Output the [x, y] coordinate of the center of the cell containing the given text.  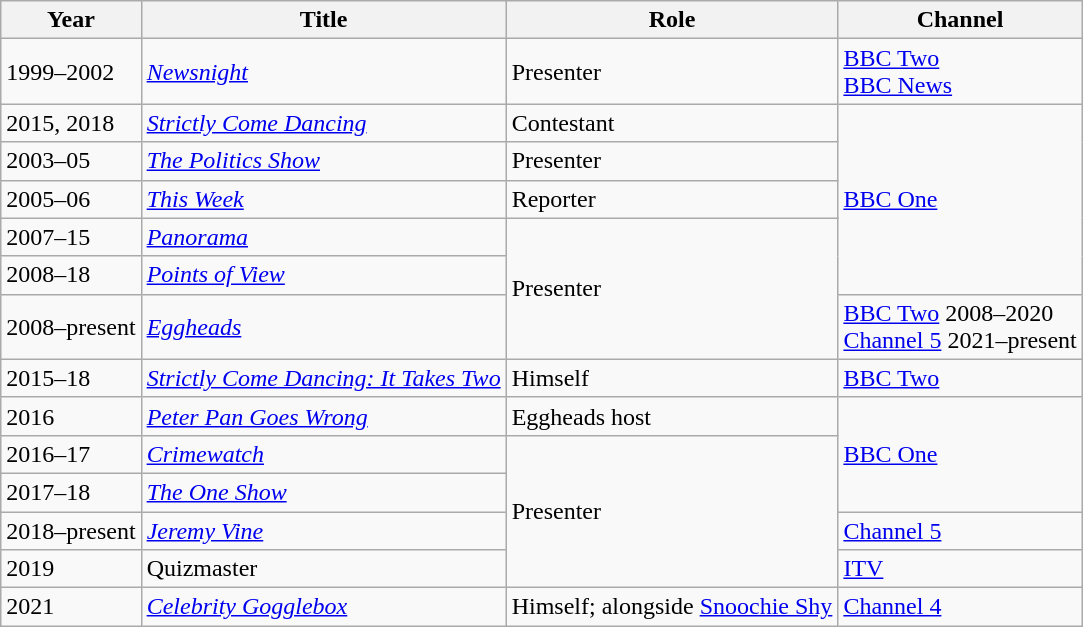
Himself; alongside Snoochie Shy [672, 607]
Reporter [672, 199]
Contestant [672, 123]
Celebrity Gogglebox [324, 607]
2015, 2018 [71, 123]
2005–06 [71, 199]
Crimewatch [324, 454]
Channel 5 [960, 531]
Newsnight [324, 72]
2015–18 [71, 378]
Title [324, 20]
Quizmaster [324, 569]
Eggheads [324, 326]
Channel [960, 20]
2016–17 [71, 454]
Panorama [324, 237]
The One Show [324, 492]
Eggheads host [672, 416]
2008–present [71, 326]
2017–18 [71, 492]
2018–present [71, 531]
2021 [71, 607]
BBC Two [960, 378]
BBC TwoBBC News [960, 72]
Strictly Come Dancing: It Takes Two [324, 378]
Year [71, 20]
Strictly Come Dancing [324, 123]
2003–05 [71, 161]
1999–2002 [71, 72]
Jeremy Vine [324, 531]
BBC Two 2008–2020Channel 5 2021–present [960, 326]
Himself [672, 378]
2008–18 [71, 275]
This Week [324, 199]
Channel 4 [960, 607]
2019 [71, 569]
Role [672, 20]
The Politics Show [324, 161]
Points of View [324, 275]
Peter Pan Goes Wrong [324, 416]
2007–15 [71, 237]
ITV [960, 569]
2016 [71, 416]
